Locate the cell with the specified text and output its (X, Y) center coordinate. 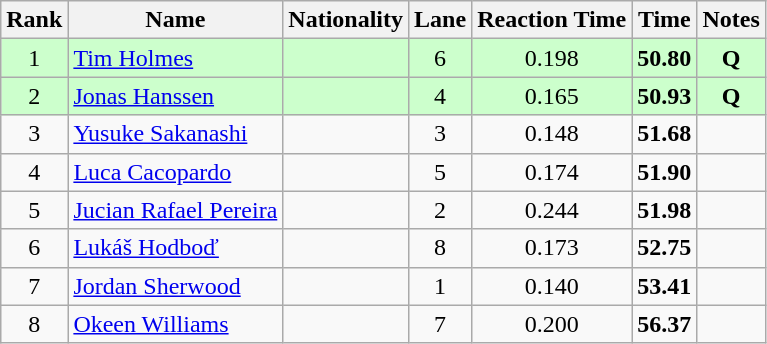
Jonas Hanssen (176, 96)
Jordan Sherwood (176, 286)
0.165 (552, 96)
Lukáš Hodboď (176, 248)
Name (176, 20)
0.148 (552, 134)
50.80 (664, 58)
0.244 (552, 210)
Lane (440, 20)
51.68 (664, 134)
56.37 (664, 324)
Reaction Time (552, 20)
52.75 (664, 248)
Nationality (346, 20)
Time (664, 20)
Jucian Rafael Pereira (176, 210)
51.90 (664, 172)
Yusuke Sakanashi (176, 134)
0.140 (552, 286)
Okeen Williams (176, 324)
0.174 (552, 172)
50.93 (664, 96)
53.41 (664, 286)
0.173 (552, 248)
Tim Holmes (176, 58)
0.198 (552, 58)
51.98 (664, 210)
Rank (34, 20)
Notes (731, 20)
Luca Cacopardo (176, 172)
0.200 (552, 324)
